Locate the cell with the specified text and output its [X, Y] center coordinate. 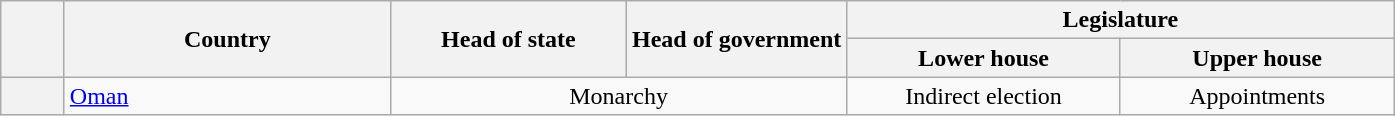
Head of government [736, 39]
Oman [227, 96]
Appointments [1257, 96]
Monarchy [618, 96]
Indirect election [984, 96]
Country [227, 39]
Lower house [984, 58]
Legislature [1120, 20]
Upper house [1257, 58]
Head of state [508, 39]
